From the cell containing the given text, extract its center point as [x, y] coordinate. 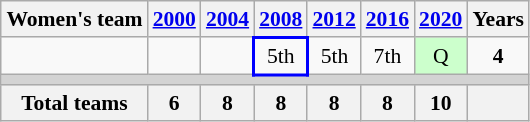
2004 [228, 19]
6 [174, 104]
2016 [388, 19]
Total teams [74, 104]
2000 [174, 19]
7th [388, 56]
2020 [440, 19]
10 [440, 104]
4 [498, 56]
2008 [280, 19]
2012 [334, 19]
Years [498, 19]
Women's team [74, 19]
Q [440, 56]
